Pinpoint the cell where the given text exists, returning its [x, y] midpoint coordinate. 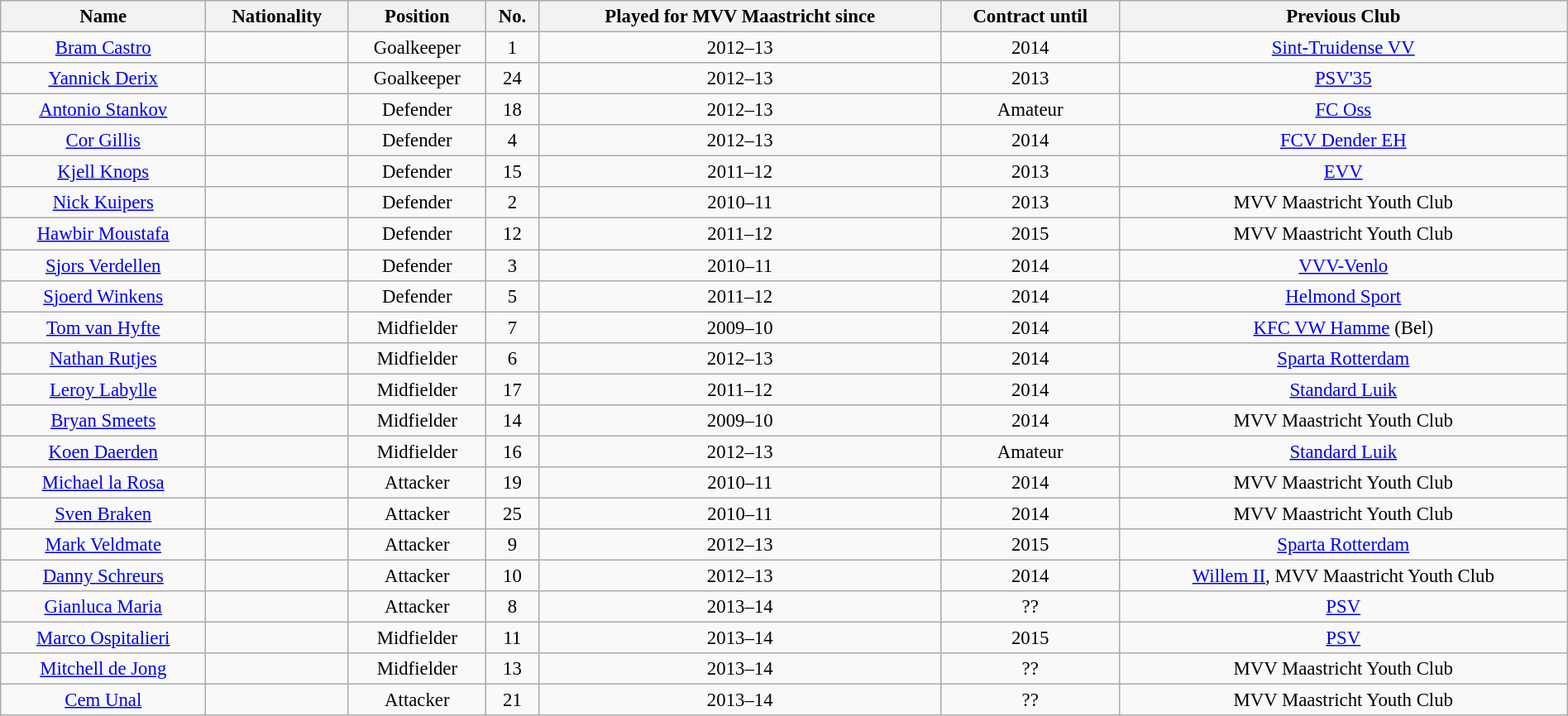
Marco Ospitalieri [103, 638]
Tom van Hyfte [103, 327]
Cem Unal [103, 700]
Nathan Rutjes [103, 358]
19 [513, 483]
Bryan Smeets [103, 421]
24 [513, 79]
Name [103, 17]
25 [513, 513]
Nationality [277, 17]
12 [513, 234]
Danny Schreurs [103, 576]
No. [513, 17]
4 [513, 141]
Sint-Truidense VV [1343, 48]
Sjors Verdellen [103, 265]
Willem II, MVV Maastricht Youth Club [1343, 576]
21 [513, 700]
Previous Club [1343, 17]
15 [513, 172]
Hawbir Moustafa [103, 234]
2 [513, 203]
6 [513, 358]
18 [513, 110]
Played for MVV Maastricht since [739, 17]
10 [513, 576]
5 [513, 296]
17 [513, 389]
14 [513, 421]
Antonio Stankov [103, 110]
1 [513, 48]
FC Oss [1343, 110]
Contract until [1030, 17]
7 [513, 327]
Cor Gillis [103, 141]
Leroy Labylle [103, 389]
FCV Dender EH [1343, 141]
Bram Castro [103, 48]
Yannick Derix [103, 79]
Mitchell de Jong [103, 669]
9 [513, 545]
Koen Daerden [103, 451]
Sjoerd Winkens [103, 296]
Sven Braken [103, 513]
3 [513, 265]
Helmond Sport [1343, 296]
Mark Veldmate [103, 545]
13 [513, 669]
Michael la Rosa [103, 483]
EVV [1343, 172]
PSV'35 [1343, 79]
8 [513, 607]
16 [513, 451]
Position [417, 17]
Gianluca Maria [103, 607]
VVV-Venlo [1343, 265]
11 [513, 638]
KFC VW Hamme (Bel) [1343, 327]
Nick Kuipers [103, 203]
Kjell Knops [103, 172]
